Provide the [x, y] coordinate of the cell's center where the given text is located.  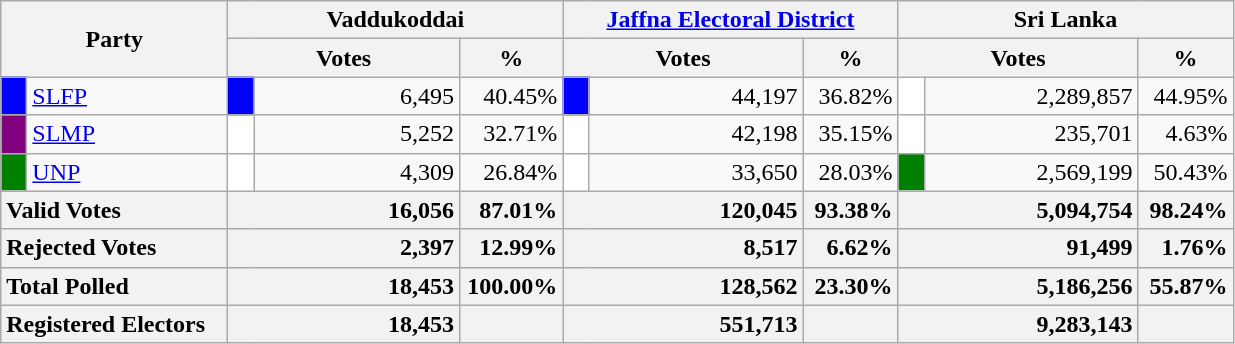
98.24% [1186, 210]
8,517 [683, 248]
Party [114, 39]
SLFP [128, 96]
87.01% [510, 210]
2,397 [344, 248]
5,252 [357, 134]
2,569,199 [1031, 172]
128,562 [683, 286]
Registered Electors [114, 324]
6.62% [850, 248]
100.00% [510, 286]
28.03% [850, 172]
4,309 [357, 172]
5,094,754 [1018, 210]
35.15% [850, 134]
551,713 [683, 324]
2,289,857 [1031, 96]
42,198 [696, 134]
Total Polled [114, 286]
9,283,143 [1018, 324]
40.45% [510, 96]
93.38% [850, 210]
Jaffna Electoral District [730, 20]
36.82% [850, 96]
32.71% [510, 134]
16,056 [344, 210]
Valid Votes [114, 210]
6,495 [357, 96]
23.30% [850, 286]
1.76% [1186, 248]
55.87% [1186, 286]
44.95% [1186, 96]
50.43% [1186, 172]
120,045 [683, 210]
SLMP [128, 134]
Sri Lanka [1066, 20]
26.84% [510, 172]
5,186,256 [1018, 286]
12.99% [510, 248]
Vaddukoddai [396, 20]
4.63% [1186, 134]
Rejected Votes [114, 248]
33,650 [696, 172]
91,499 [1018, 248]
44,197 [696, 96]
235,701 [1031, 134]
UNP [128, 172]
